Pinpoint the cell where the given text exists, returning its [X, Y] midpoint coordinate. 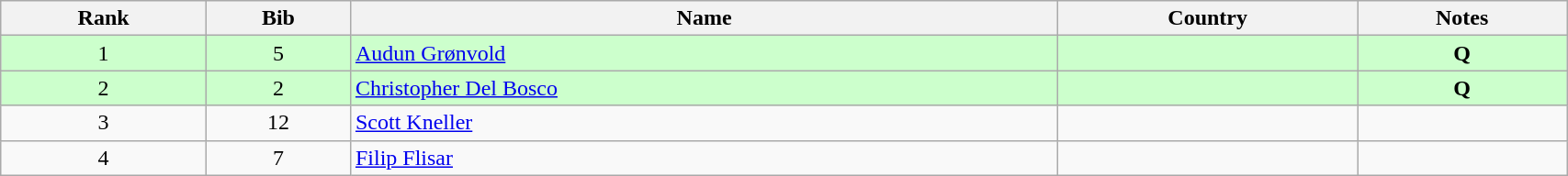
Christopher Del Bosco [704, 88]
Name [704, 18]
Rank [104, 18]
5 [277, 53]
Notes [1462, 18]
12 [277, 123]
Audun Grønvold [704, 53]
Filip Flisar [704, 158]
Country [1208, 18]
Bib [277, 18]
3 [104, 123]
4 [104, 158]
1 [104, 53]
Scott Kneller [704, 123]
7 [277, 158]
